Pinpoint the cell where the given text exists, returning its [X, Y] midpoint coordinate. 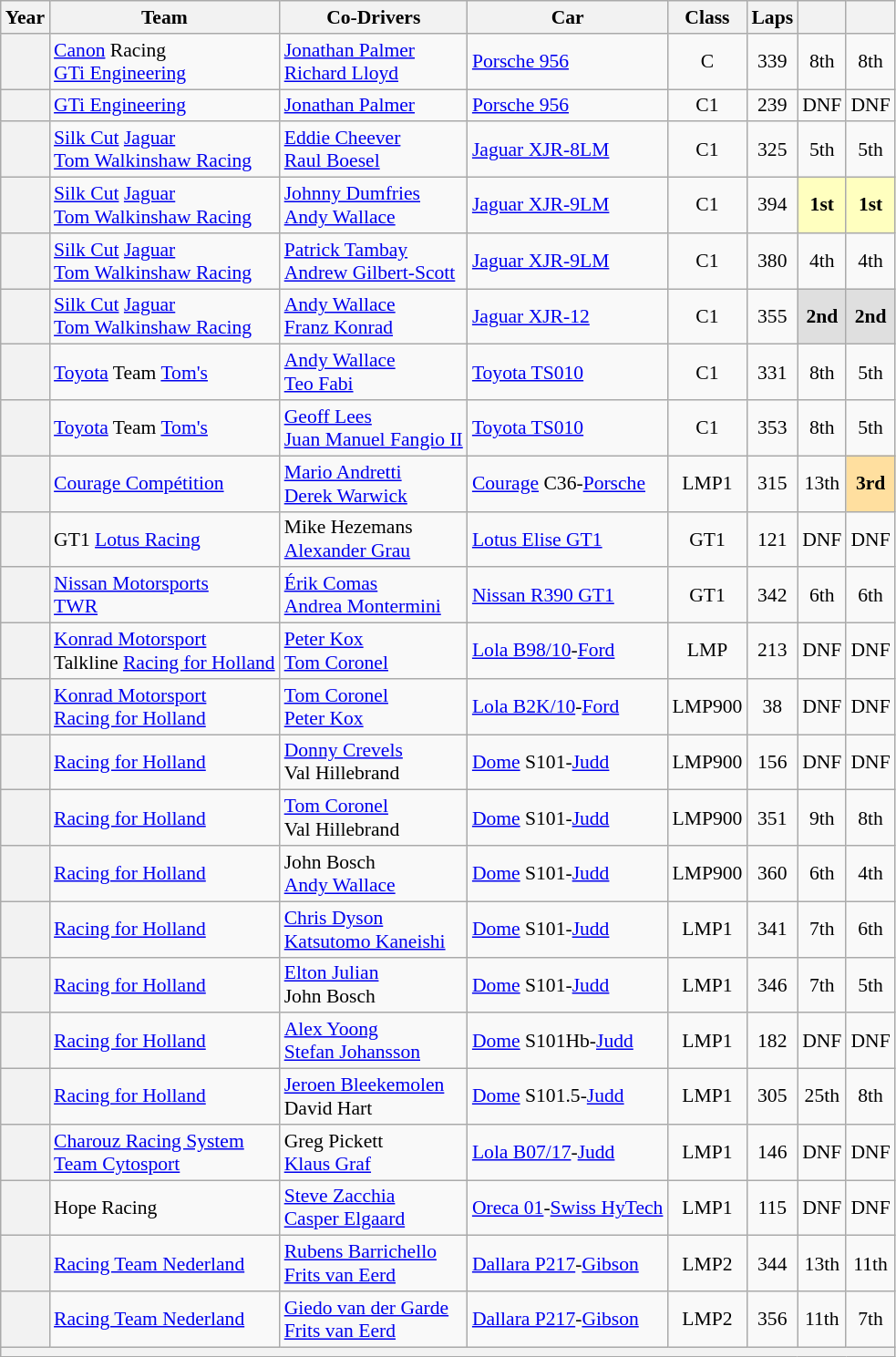
346 [772, 984]
Mario Andretti Derek Warwick [374, 483]
331 [772, 372]
Patrick Tambay Andrew Gilbert-Scott [374, 261]
9th [822, 818]
Co-Drivers [374, 17]
Year [26, 17]
Nissan R390 GT1 [568, 596]
325 [772, 149]
Jaguar XJR-8LM [568, 149]
182 [772, 1041]
Courage Compétition [164, 483]
342 [772, 596]
Courage C36-Porsche [568, 483]
213 [772, 651]
Jeroen Bleekemolen David Hart [374, 1097]
339 [772, 62]
Mike Hezemans Alexander Grau [374, 540]
Chris Dyson Katsutomo Kaneishi [374, 930]
315 [772, 483]
353 [772, 428]
Oreca 01-Swiss HyTech [568, 1208]
Konrad Motorsport Talkline Racing for Holland [164, 651]
38 [772, 707]
360 [772, 873]
John Bosch Andy Wallace [374, 873]
Car [568, 17]
Jonathan Palmer [374, 106]
351 [772, 818]
Laps [772, 17]
394 [772, 206]
Rubens Barrichello Frits van Eerd [374, 1263]
Geoff Lees Juan Manuel Fangio II [374, 428]
239 [772, 106]
LMP [707, 651]
Nissan Motorsports TWR [164, 596]
25th [822, 1097]
Class [707, 17]
380 [772, 261]
3rd [870, 483]
Elton Julian John Bosch [374, 984]
Canon Racing GTi Engineering [164, 62]
Jonathan Palmer Richard Lloyd [374, 62]
Andy Wallace Teo Fabi [374, 372]
Andy Wallace Franz Konrad [374, 317]
Dome S101Hb-Judd [568, 1041]
GTi Engineering [164, 106]
Lola B07/17-Judd [568, 1152]
146 [772, 1152]
Jaguar XJR-12 [568, 317]
Team [164, 17]
Alex Yoong Stefan Johansson [374, 1041]
115 [772, 1208]
Johnny Dumfries Andy Wallace [374, 206]
Lola B98/10-Ford [568, 651]
Tom Coronel Peter Kox [374, 707]
Greg Pickett Klaus Graf [374, 1152]
341 [772, 930]
Giedo van der Garde Frits van Eerd [374, 1320]
Steve Zacchia Casper Elgaard [374, 1208]
Lola B2K/10-Ford [568, 707]
Charouz Racing System Team Cytosport [164, 1152]
355 [772, 317]
Hope Racing [164, 1208]
356 [772, 1320]
Peter Kox Tom Coronel [374, 651]
344 [772, 1263]
121 [772, 540]
Konrad Motorsport Racing for Holland [164, 707]
Dome S101.5-Judd [568, 1097]
305 [772, 1097]
Donny Crevels Val Hillebrand [374, 762]
Érik Comas Andrea Montermini [374, 596]
156 [772, 762]
Lotus Elise GT1 [568, 540]
GT1 Lotus Racing [164, 540]
Eddie Cheever Raul Boesel [374, 149]
Tom Coronel Val Hillebrand [374, 818]
C [707, 62]
